Scan for the cell matching the given text and deliver its (x, y) coordinate at center. 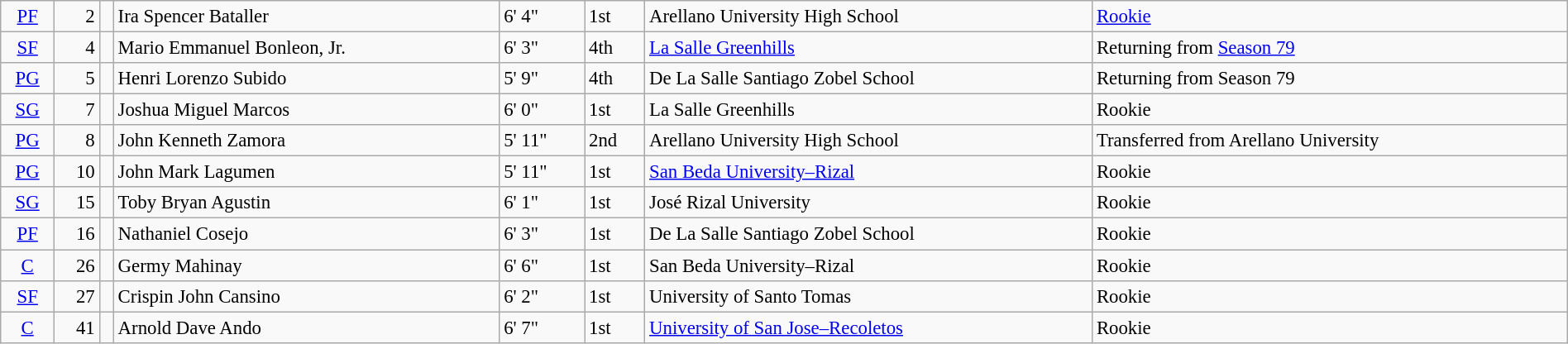
41 (77, 327)
6' 0" (543, 110)
6' 1" (543, 203)
10 (77, 172)
University of Santo Tomas (868, 296)
6' 2" (543, 296)
John Mark Lagumen (306, 172)
Crispin John Cansino (306, 296)
2 (77, 17)
8 (77, 141)
John Kenneth Zamora (306, 141)
6' 6" (543, 265)
Transferred from Arellano University (1330, 141)
16 (77, 234)
27 (77, 296)
University of San Jose–Recoletos (868, 327)
Henri Lorenzo Subido (306, 79)
Mario Emmanuel Bonleon, Jr. (306, 48)
4 (77, 48)
6' 4" (543, 17)
Germy Mahinay (306, 265)
5 (77, 79)
Joshua Miguel Marcos (306, 110)
Arnold Dave Ando (306, 327)
Ira Spencer Bataller (306, 17)
6' 7" (543, 327)
26 (77, 265)
Nathaniel Cosejo (306, 234)
5' 9" (543, 79)
José Rizal University (868, 203)
2nd (615, 141)
Toby Bryan Agustin (306, 203)
15 (77, 203)
7 (77, 110)
